Return the [x, y] coordinate for the center point of the cell that contains the specified text.  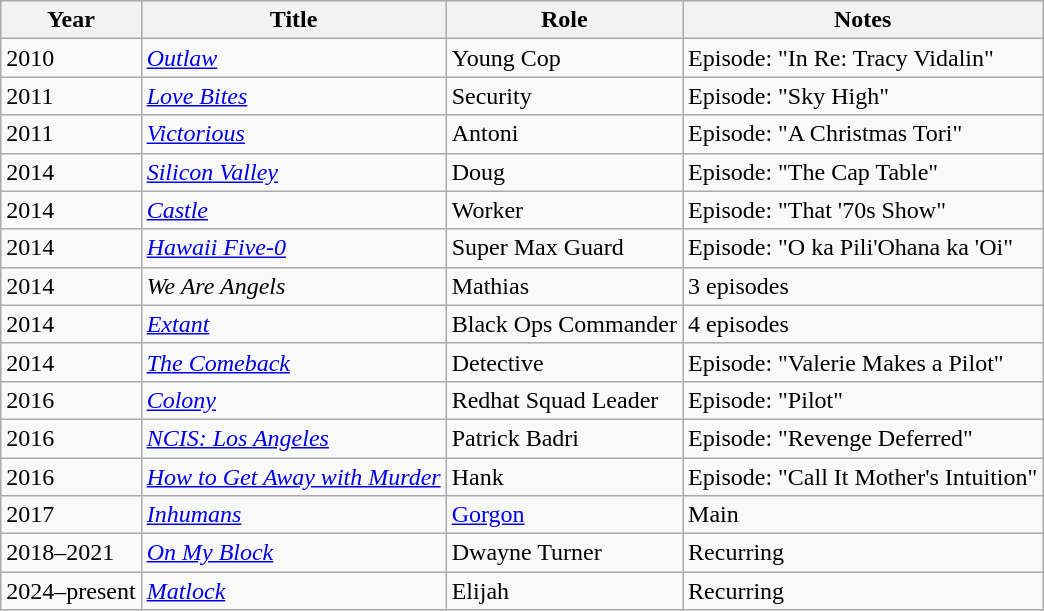
Episode: "Revenge Deferred" [863, 438]
Silicon Valley [294, 172]
On My Block [294, 553]
Outlaw [294, 58]
Detective [564, 362]
Role [564, 20]
Doug [564, 172]
Year [71, 20]
Love Bites [294, 96]
NCIS: Los Angeles [294, 438]
3 episodes [863, 286]
Main [863, 515]
Episode: "The Cap Table" [863, 172]
Colony [294, 400]
Gorgon [564, 515]
Antoni [564, 134]
2018–2021 [71, 553]
Notes [863, 20]
How to Get Away with Murder [294, 477]
The Comeback [294, 362]
Episode: "Valerie Makes a Pilot" [863, 362]
Hank [564, 477]
Extant [294, 324]
Victorious [294, 134]
Inhumans [294, 515]
Episode: "In Re: Tracy Vidalin" [863, 58]
Super Max Guard [564, 248]
Episode: "Call It Mother's Intuition" [863, 477]
Episode: "A Christmas Tori" [863, 134]
Young Cop [564, 58]
Mathias [564, 286]
2017 [71, 515]
Dwayne Turner [564, 553]
Title [294, 20]
Episode: "Sky High" [863, 96]
4 episodes [863, 324]
Castle [294, 210]
Matlock [294, 591]
Episode: "O ka Pili'Ohana ka 'Oi" [863, 248]
2024–present [71, 591]
We Are Angels [294, 286]
Black Ops Commander [564, 324]
Elijah [564, 591]
Patrick Badri [564, 438]
Security [564, 96]
2010 [71, 58]
Episode: "That '70s Show" [863, 210]
Redhat Squad Leader [564, 400]
Hawaii Five-0 [294, 248]
Episode: "Pilot" [863, 400]
Worker [564, 210]
